Return the (x, y) coordinate for the center point of the cell that contains the specified text.  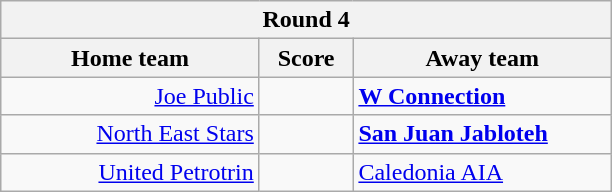
Home team (130, 58)
North East Stars (130, 134)
Caledonia AIA (482, 172)
Away team (482, 58)
Score (306, 58)
Joe Public (130, 96)
United Petrotrin (130, 172)
San Juan Jabloteh (482, 134)
W Connection (482, 96)
Round 4 (306, 20)
